Identify which cell holds the provided text, then report its (X, Y) central coordinate. 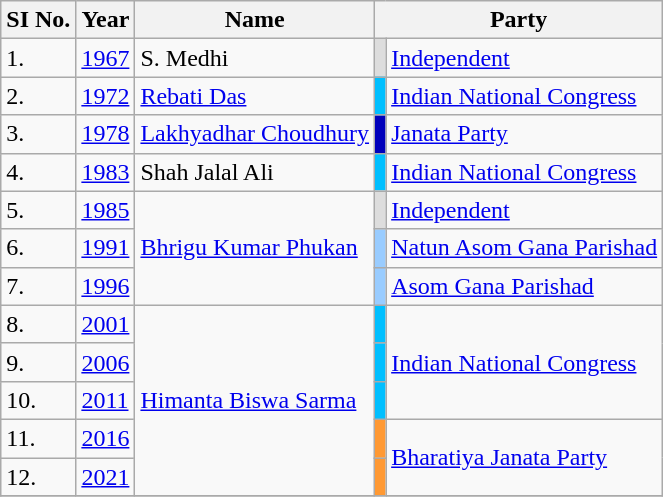
2006 (106, 362)
Name (255, 20)
Lakhyadhar Choudhury (255, 134)
5. (38, 210)
Year (106, 20)
1967 (106, 58)
7. (38, 286)
1985 (106, 210)
4. (38, 172)
2016 (106, 438)
SI No. (38, 20)
1972 (106, 96)
Bhrigu Kumar Phukan (255, 248)
2001 (106, 324)
Himanta Biswa Sarma (255, 400)
3. (38, 134)
9. (38, 362)
11. (38, 438)
1. (38, 58)
12. (38, 477)
Party (519, 20)
S. Medhi (255, 58)
10. (38, 400)
Bharatiya Janata Party (524, 457)
8. (38, 324)
6. (38, 248)
2021 (106, 477)
1996 (106, 286)
Shah Jalal Ali (255, 172)
1983 (106, 172)
1978 (106, 134)
1991 (106, 248)
Rebati Das (255, 96)
2011 (106, 400)
Janata Party (524, 134)
2. (38, 96)
Asom Gana Parishad (524, 286)
Natun Asom Gana Parishad (524, 248)
